For the text-containing cell, return its midpoint in [x, y] coordinate format. 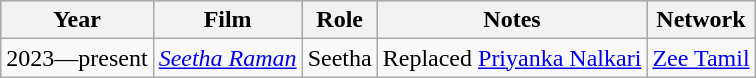
Film [228, 20]
Seetha [340, 58]
Replaced Priyanka Nalkari [512, 58]
Role [340, 20]
2023—present [77, 58]
Network [701, 20]
Seetha Raman [228, 58]
Year [77, 20]
Notes [512, 20]
Zee Tamil [701, 58]
